Capture the cell that displays the provided text and extract its (x, y) central coordinate. 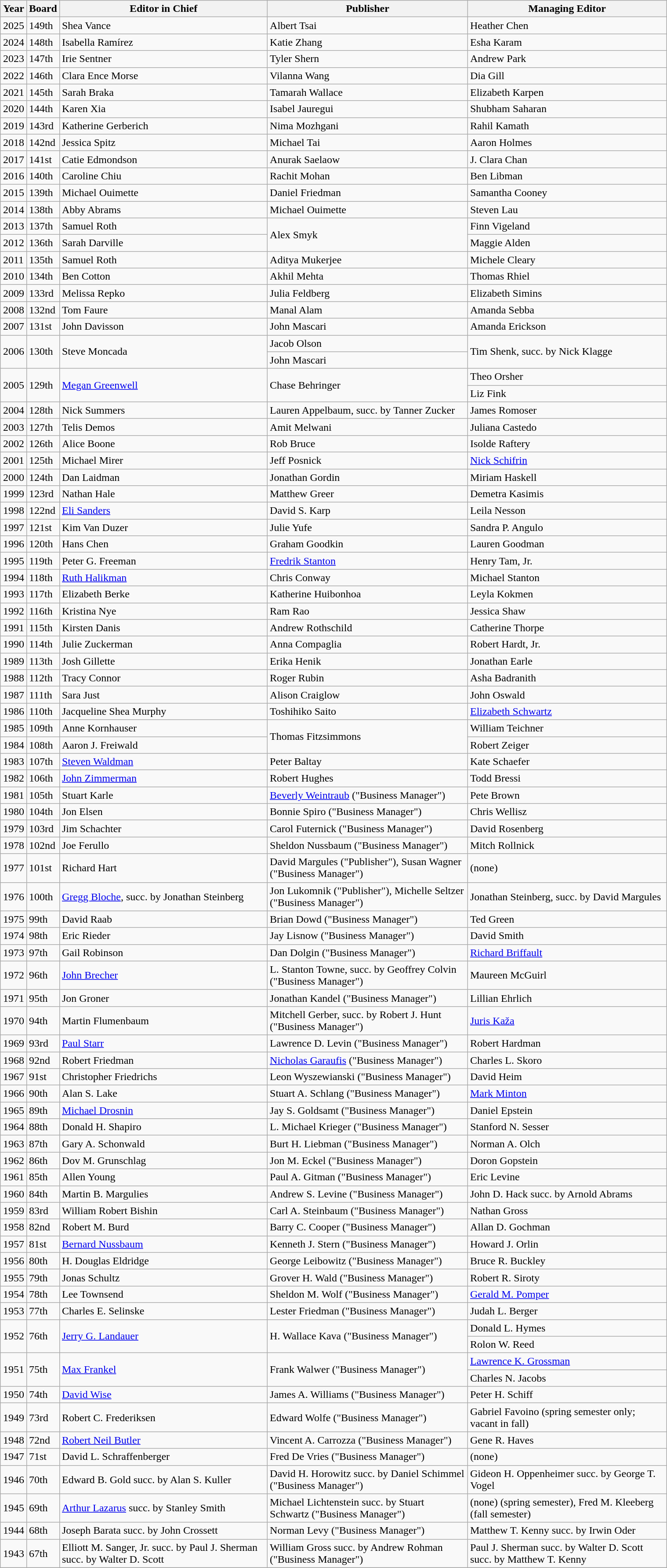
Steven Waldman (163, 762)
Julia Feldberg (368, 293)
144th (43, 109)
Nick Summers (163, 410)
Daniel Friedman (368, 193)
Bruce R. Buckley (567, 1261)
137th (43, 226)
2001 (13, 460)
Abby Abrams (163, 210)
2014 (13, 210)
Chase Behringer (368, 385)
84th (43, 1194)
Brian Dowd ("Business Manager") (368, 919)
1999 (13, 494)
Stanford N. Sesser (567, 1127)
Alison Craiglow (368, 695)
Finn Vigeland (567, 226)
Publisher (368, 9)
1961 (13, 1177)
Donald L. Hymes (567, 1328)
Maggie Alden (567, 243)
Charles L. Skoro (567, 1060)
2002 (13, 444)
Robert Hughes (368, 779)
1990 (13, 644)
Fredrik Stanton (368, 561)
1950 (13, 1395)
Gideon H. Oppenheimer succ. by George T. Vogel (567, 1480)
86th (43, 1161)
1998 (13, 511)
Gerald M. Pomper (567, 1294)
Theo Orsher (567, 377)
Peter G. Freeman (163, 561)
Edward B. Gold succ. by Alan S. Kuller (163, 1480)
141st (43, 159)
Michael Tai (368, 142)
Telis Demos (163, 427)
Katherine Gerberich (163, 126)
Anne Kornhauser (163, 728)
Jonathan Kandel ("Business Manager") (368, 998)
Clara Ence Morse (163, 76)
Akhil Mehta (368, 276)
David L. Schraffenberger (163, 1457)
Mark Minton (567, 1094)
1997 (13, 528)
Leon Wyszewianski ("Business Manager") (368, 1077)
83rd (43, 1211)
Alex Smyk (368, 235)
Lawrence D. Levin ("Business Manager") (368, 1043)
146th (43, 76)
Michele Cleary (567, 260)
149th (43, 25)
Ruth Halikman (163, 578)
95th (43, 998)
74th (43, 1395)
87th (43, 1144)
Jon Lukomnik ("Publisher"), Michelle Seltzer ("Business Manager") (368, 897)
135th (43, 260)
1977 (13, 868)
Donald H. Shapiro (163, 1127)
Amit Melwani (368, 427)
Jeff Posnick (368, 460)
123rd (43, 494)
Year (13, 9)
Kim Van Duzer (163, 528)
Michael Drosnin (163, 1110)
James Romoser (567, 410)
125th (43, 460)
Roger Rubin (368, 678)
108th (43, 745)
67th (43, 1553)
Robert R. Siroty (567, 1277)
89th (43, 1110)
Lawrence K. Grossman (567, 1361)
1989 (13, 661)
Martin Flumenbaum (163, 1021)
1976 (13, 897)
Albert Tsai (368, 25)
1948 (13, 1440)
115th (43, 628)
Rahil Kamath (567, 126)
Norman Levy ("Business Manager") (368, 1531)
Charles E. Selinske (163, 1311)
Karen Xia (163, 109)
Robert Neil Butler (163, 1440)
Pete Brown (567, 795)
Stuart Karle (163, 795)
Josh Gillette (163, 661)
117th (43, 594)
1968 (13, 1060)
106th (43, 779)
Miriam Haskell (567, 477)
Eric Rieder (163, 936)
1992 (13, 611)
Michael Lichtenstein succ. by Stuart Schwartz ("Business Manager") (368, 1508)
127th (43, 427)
1949 (13, 1417)
120th (43, 544)
Kristina Nye (163, 611)
97th (43, 953)
1971 (13, 998)
1994 (13, 578)
H. Douglas Eldridge (163, 1261)
Gail Robinson (163, 953)
Eric Levine (567, 1177)
Paul A. Gitman ("Business Manager") (368, 1177)
139th (43, 193)
Richard Briffault (567, 953)
116th (43, 611)
Ben Cotton (163, 276)
1946 (13, 1480)
Jon Elsen (163, 812)
Jacob Olson (368, 343)
Amanda Sebba (567, 310)
Barry C. Cooper ("Business Manager") (368, 1227)
102nd (43, 845)
Board (43, 9)
78th (43, 1294)
Chris Conway (368, 578)
140th (43, 176)
Kate Schaefer (567, 762)
David Wise (163, 1395)
Rachit Mohan (368, 176)
1988 (13, 678)
Allen Young (163, 1177)
Henry Tam, Jr. (567, 561)
1972 (13, 975)
1967 (13, 1077)
122nd (43, 511)
1955 (13, 1277)
David Rosenberg (567, 829)
Aditya Mukerjee (368, 260)
Sara Just (163, 695)
William Gross succ. by Andrew Rohman ("Business Manager") (368, 1553)
Michael Stanton (567, 578)
Bonnie Spiro ("Business Manager") (368, 812)
Ben Libman (567, 176)
Sheldon Nussbaum ("Business Manager") (368, 845)
111th (43, 695)
85th (43, 1177)
2013 (13, 226)
Demetra Kasimis (567, 494)
2023 (13, 59)
Gene R. Haves (567, 1440)
Juliana Castedo (567, 427)
David Margules ("Publisher"), Susan Wagner ("Business Manager") (368, 868)
94th (43, 1021)
Irie Sentner (163, 59)
1987 (13, 695)
2006 (13, 352)
Julie Zuckerman (163, 644)
128th (43, 410)
114th (43, 644)
Jonas Schultz (163, 1277)
Tamarah Wallace (368, 92)
Gary A. Schonwald (163, 1144)
Andrew S. Levine ("Business Manager") (368, 1194)
Robert C. Frederiksen (163, 1417)
Leyla Kokmen (567, 594)
2003 (13, 427)
1966 (13, 1094)
2004 (13, 410)
Elizabeth Berke (163, 594)
Gregg Bloche, succ. by Jonathan Steinberg (163, 897)
Joseph Barata succ. by John Crossett (163, 1531)
70th (43, 1480)
Graham Goodkin (368, 544)
2008 (13, 310)
James A. Williams ("Business Manager") (368, 1395)
Peter H. Schiff (567, 1395)
Alan S. Lake (163, 1094)
Isolde Raftery (567, 444)
Mitch Rollnick (567, 845)
98th (43, 936)
Nathan Gross (567, 1211)
1963 (13, 1144)
1944 (13, 1531)
1957 (13, 1244)
Robert Friedman (163, 1060)
Jessica Spitz (163, 142)
Jay Lisnow ("Business Manager") (368, 936)
Caroline Chiu (163, 176)
1984 (13, 745)
147th (43, 59)
96th (43, 975)
2012 (13, 243)
Nicholas Garaufis ("Business Manager") (368, 1060)
Ted Green (567, 919)
2009 (13, 293)
Megan Greenwell (163, 385)
Anna Compaglia (368, 644)
L. Michael Krieger ("Business Manager") (368, 1127)
1964 (13, 1127)
Joe Ferullo (163, 845)
Vilanna Wang (368, 76)
1962 (13, 1161)
Matthew T. Kenny succ. by Irwin Oder (567, 1531)
Mitchell Gerber, succ. by Robert J. Hunt ("Business Manager") (368, 1021)
99th (43, 919)
Steve Moncada (163, 352)
David Heim (567, 1077)
80th (43, 1261)
Thomas Rhiel (567, 276)
Jim Schachter (163, 829)
J. Clara Chan (567, 159)
1978 (13, 845)
Ram Rao (368, 611)
1945 (13, 1508)
Carol Futernick ("Business Manager") (368, 829)
1991 (13, 628)
1981 (13, 795)
Chris Wellisz (567, 812)
Asha Badranith (567, 678)
Dov M. Grunschlag (163, 1161)
129th (43, 385)
Aaron J. Freiwald (163, 745)
130th (43, 352)
Kirsten Danis (163, 628)
82nd (43, 1227)
69th (43, 1508)
Fred De Vries ("Business Manager") (368, 1457)
2018 (13, 142)
121st (43, 528)
Isabella Ramírez (163, 42)
1996 (13, 544)
1954 (13, 1294)
John D. Hack succ. by Arnold Abrams (567, 1194)
Editor in Chief (163, 9)
L. Stanton Towne, succ. by Geoffrey Colvin ("Business Manager") (368, 975)
John Oswald (567, 695)
101st (43, 868)
John Davisson (163, 327)
Managing Editor (567, 9)
Arthur Lazarus succ. by Stanley Smith (163, 1508)
1995 (13, 561)
John Zimmerman (163, 779)
2021 (13, 92)
1982 (13, 779)
Rolon W. Reed (567, 1345)
119th (43, 561)
Robert Zeiger (567, 745)
1965 (13, 1110)
Maureen McGuirl (567, 975)
131st (43, 327)
Sarah Darville (163, 243)
Jerry G. Landauer (163, 1336)
Beverly Weintraub ("Business Manager") (368, 795)
Jonathan Earle (567, 661)
2000 (13, 477)
Steven Lau (567, 210)
91st (43, 1077)
Peter Baltay (368, 762)
Nima Mozhgani (368, 126)
138th (43, 210)
134th (43, 276)
Isabel Jauregui (368, 109)
112th (43, 678)
Liz Fink (567, 393)
Aaron Holmes (567, 142)
Howard J. Orlin (567, 1244)
Todd Bressi (567, 779)
1986 (13, 711)
1943 (13, 1553)
Nathan Hale (163, 494)
Max Frankel (163, 1370)
1952 (13, 1336)
2024 (13, 42)
Eli Sanders (163, 511)
1953 (13, 1311)
Sarah Braka (163, 92)
68th (43, 1531)
Leila Nesson (567, 511)
2010 (13, 276)
Jonathan Gordin (368, 477)
Lauren Goodman (567, 544)
Manal Alam (368, 310)
Catie Edmondson (163, 159)
Tim Shenk, succ. by Nick Klagge (567, 352)
2017 (13, 159)
Paul Starr (163, 1043)
1983 (13, 762)
William Robert Bishin (163, 1211)
2015 (13, 193)
Lee Townsend (163, 1294)
Kenneth J. Stern ("Business Manager") (368, 1244)
1975 (13, 919)
Tracy Connor (163, 678)
Shea Vance (163, 25)
Grover H. Wald ("Business Manager") (368, 1277)
133rd (43, 293)
Shubham Saharan (567, 109)
105th (43, 795)
Samantha Cooney (567, 193)
Jonathan Steinberg, succ. by David Margules (567, 897)
Jon Groner (163, 998)
1960 (13, 1194)
76th (43, 1336)
John Brecher (163, 975)
Juris Kaža (567, 1021)
2025 (13, 25)
1973 (13, 953)
Edward Wolfe ("Business Manager") (368, 1417)
1974 (13, 936)
126th (43, 444)
Esha Karam (567, 42)
David Smith (567, 936)
Elizabeth Schwartz (567, 711)
(none) (spring semester), Fred M. Kleeberg (fall semester) (567, 1508)
Burt H. Liebman ("Business Manager") (368, 1144)
Anurak Saelaow (368, 159)
Jessica Shaw (567, 611)
Dan Dolgin ("Business Manager") (368, 953)
Doron Gopstein (567, 1161)
Jay S. Goldsamt ("Business Manager") (368, 1110)
Lillian Ehrlich (567, 998)
2020 (13, 109)
1970 (13, 1021)
Matthew Greer (368, 494)
Julie Yufe (368, 528)
90th (43, 1094)
Tyler Shern (368, 59)
1956 (13, 1261)
Sheldon M. Wolf ("Business Manager") (368, 1294)
Heather Chen (567, 25)
Daniel Epstein (567, 1110)
75th (43, 1370)
Katie Zhang (368, 42)
Elizabeth Simins (567, 293)
143rd (43, 126)
104th (43, 812)
124th (43, 477)
71st (43, 1457)
110th (43, 711)
Toshihiko Saito (368, 711)
1993 (13, 594)
Hans Chen (163, 544)
Amanda Erickson (567, 327)
Allan D. Gochman (567, 1227)
Sandra P. Angulo (567, 528)
David H. Horowitz succ. by Daniel Schimmel ("Business Manager") (368, 1480)
1947 (13, 1457)
1951 (13, 1370)
Catherine Thorpe (567, 628)
Frank Walwer ("Business Manager") (368, 1370)
Katherine Huibonhoa (368, 594)
1958 (13, 1227)
Dia Gill (567, 76)
Elliott M. Sanger, Jr. succ. by Paul J. Sherman succ. by Walter D. Scott (163, 1553)
107th (43, 762)
93rd (43, 1043)
2016 (13, 176)
1980 (13, 812)
Gabriel Favoino (spring semester only; vacant in fall) (567, 1417)
118th (43, 578)
1985 (13, 728)
Lauren Appelbaum, succ. by Tanner Zucker (368, 410)
Vincent A. Carrozza ("Business Manager") (368, 1440)
Stuart A. Schlang ("Business Manager") (368, 1094)
Martin B. Margulies (163, 1194)
Rob Bruce (368, 444)
92nd (43, 1060)
136th (43, 243)
142nd (43, 142)
Paul J. Sherman succ. by Walter D. Scott succ. by Matthew T. Kenny (567, 1553)
Richard Hart (163, 868)
Bernard Nussbaum (163, 1244)
Robert Hardt, Jr. (567, 644)
George Leibowitz ("Business Manager") (368, 1261)
Nick Schifrin (567, 460)
Judah L. Berger (567, 1311)
Alice Boone (163, 444)
132nd (43, 310)
1979 (13, 829)
145th (43, 92)
Robert Hardman (567, 1043)
Jacqueline Shea Murphy (163, 711)
2022 (13, 76)
73rd (43, 1417)
Norman A. Olch (567, 1144)
1959 (13, 1211)
Robert M. Burd (163, 1227)
2005 (13, 385)
H. Wallace Kava ("Business Manager") (368, 1336)
88th (43, 1127)
Thomas Fitzsimmons (368, 736)
William Teichner (567, 728)
Christopher Friedrichs (163, 1077)
79th (43, 1277)
David Raab (163, 919)
77th (43, 1311)
148th (43, 42)
Michael Mirer (163, 460)
Erika Henik (368, 661)
Carl A. Steinbaum ("Business Manager") (368, 1211)
2019 (13, 126)
Melissa Repko (163, 293)
Elizabeth Karpen (567, 92)
113th (43, 661)
Charles N. Jacobs (567, 1378)
2007 (13, 327)
Jon M. Eckel ("Business Manager") (368, 1161)
103rd (43, 829)
Dan Laidman (163, 477)
100th (43, 897)
David S. Karp (368, 511)
109th (43, 728)
72nd (43, 1440)
2011 (13, 260)
Tom Faure (163, 310)
81st (43, 1244)
Lester Friedman ("Business Manager") (368, 1311)
1969 (13, 1043)
Andrew Rothschild (368, 628)
Andrew Park (567, 59)
